Find where the given text appears and provide that cell's center as (x, y) coordinate. 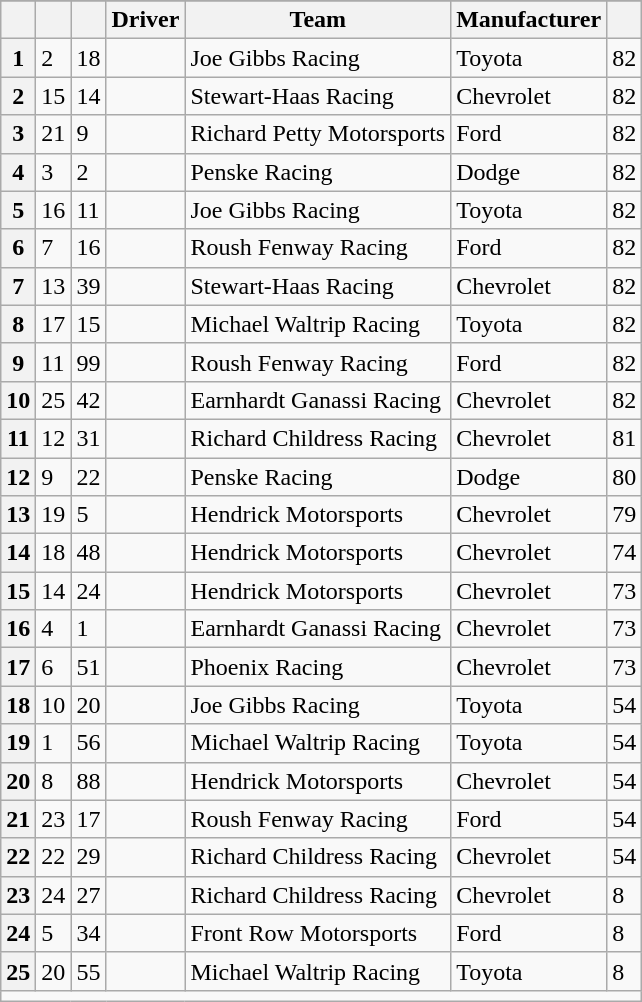
34 (88, 933)
Richard Petty Motorsports (318, 134)
Front Row Motorsports (318, 933)
88 (88, 781)
81 (624, 438)
27 (88, 895)
Phoenix Racing (318, 667)
Manufacturer (529, 20)
80 (624, 477)
48 (88, 553)
Team (318, 20)
56 (88, 743)
31 (88, 438)
55 (88, 971)
51 (88, 667)
Driver (146, 20)
79 (624, 515)
29 (88, 857)
39 (88, 286)
42 (88, 400)
99 (88, 362)
74 (624, 553)
